Find where the given text appears and provide that cell's center as (x, y) coordinate. 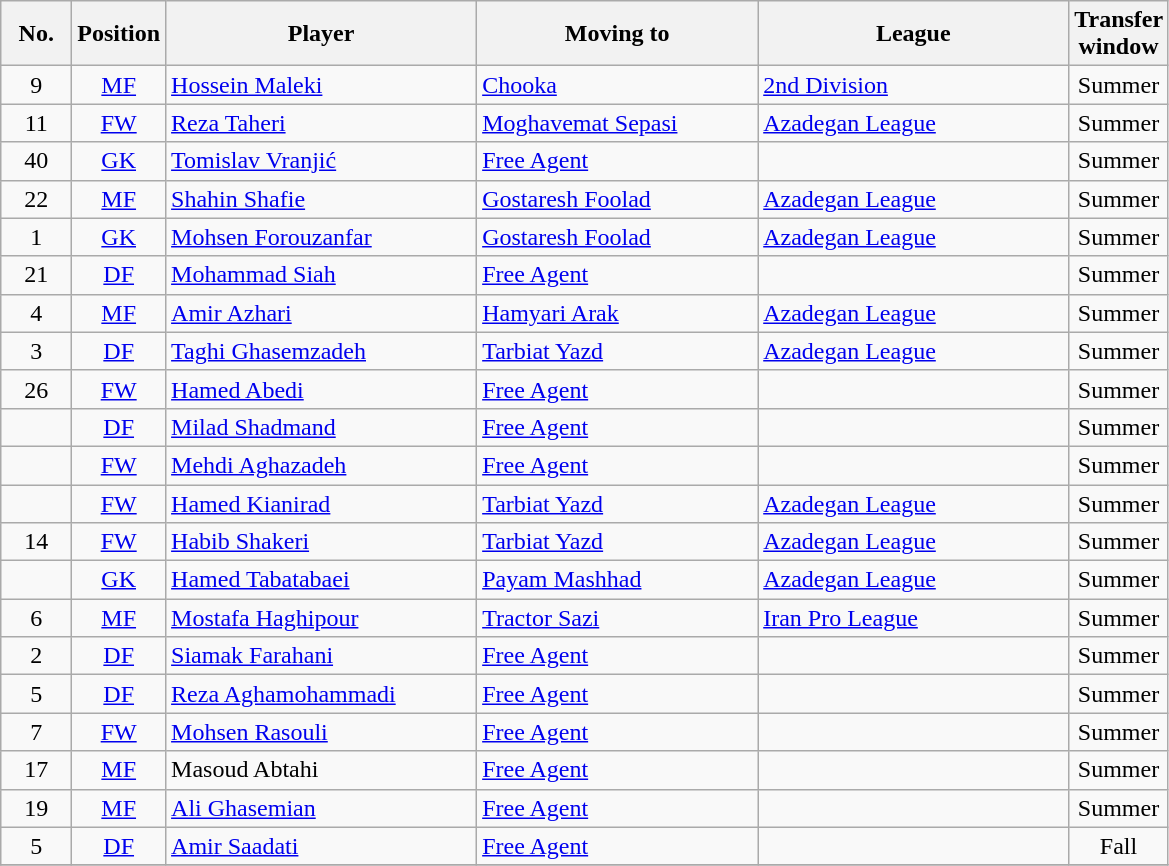
40 (36, 161)
Tomislav Vranjić (322, 161)
Amir Azhari (322, 313)
2 (36, 656)
Amir Saadati (322, 846)
21 (36, 275)
Hamed Tabatabaei (322, 580)
Habib Shakeri (322, 542)
9 (36, 85)
17 (36, 770)
6 (36, 618)
Masoud Abtahi (322, 770)
14 (36, 542)
Hamyari Arak (618, 313)
Fall (1118, 846)
19 (36, 808)
Payam Mashhad (618, 580)
Iran Pro League (914, 618)
Tractor Sazi (618, 618)
League (914, 34)
4 (36, 313)
Mohammad Siah (322, 275)
Mohsen Rasouli (322, 732)
Hossein Maleki (322, 85)
Hamed Abedi (322, 389)
No. (36, 34)
Shahin Shafie (322, 199)
Taghi Ghasemzadeh (322, 351)
Player (322, 34)
26 (36, 389)
Milad Shadmand (322, 427)
Siamak Farahani (322, 656)
11 (36, 123)
Ali Ghasemian (322, 808)
22 (36, 199)
7 (36, 732)
Reza Taheri (322, 123)
2nd Division (914, 85)
Mohsen Forouzanfar (322, 237)
3 (36, 351)
1 (36, 237)
Moghavemat Sepasi (618, 123)
Reza Aghamohammadi (322, 694)
Position (119, 34)
Hamed Kianirad (322, 503)
Moving to (618, 34)
Mehdi Aghazadeh (322, 465)
Chooka (618, 85)
Mostafa Haghipour (322, 618)
Transfer window (1118, 34)
